Provide the (X, Y) coordinate of the cell's center where the given text is located.  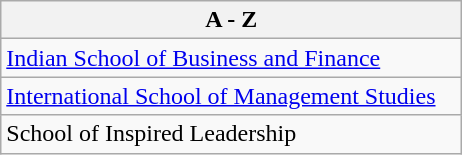
A - Z (232, 20)
International School of Management Studies (232, 96)
Indian School of Business and Finance (232, 58)
School of Inspired Leadership (232, 134)
